Output the [x, y] coordinate of the center of the cell containing the given text.  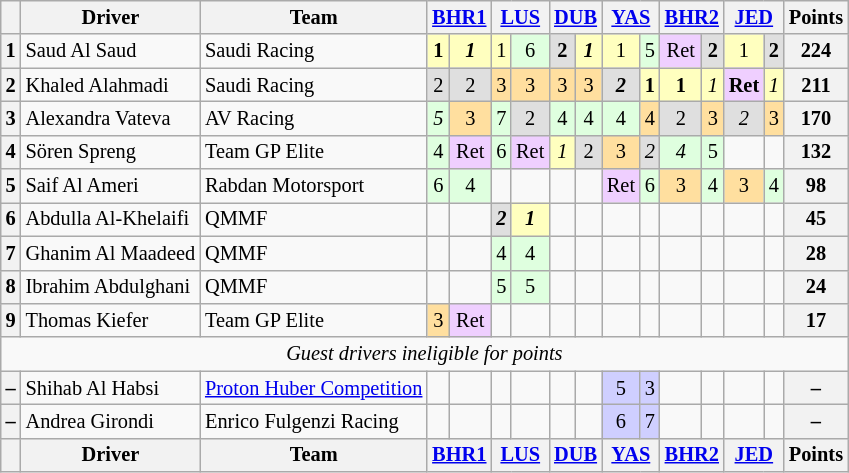
Andrea Girondi [111, 421]
Ibrahim Abdulghani [111, 287]
17 [816, 320]
28 [816, 253]
132 [816, 152]
AV Racing [314, 118]
170 [816, 118]
Saif Al Ameri [111, 186]
Guest drivers ineligible for points [424, 354]
211 [816, 85]
8 [11, 287]
Abdulla Al-Khelaifi [111, 219]
Rabdan Motorsport [314, 186]
Proton Huber Competition [314, 388]
Sören Spreng [111, 152]
45 [816, 219]
224 [816, 51]
98 [816, 186]
Enrico Fulgenzi Racing [314, 421]
9 [11, 320]
Thomas Kiefer [111, 320]
Alexandra Vateva [111, 118]
Saud Al Saud [111, 51]
Khaled Alahmadi [111, 85]
24 [816, 287]
Shihab Al Habsi [111, 388]
Ghanim Al Maadeed [111, 253]
